Scan for the cell matching the given text and deliver its [x, y] coordinate at center. 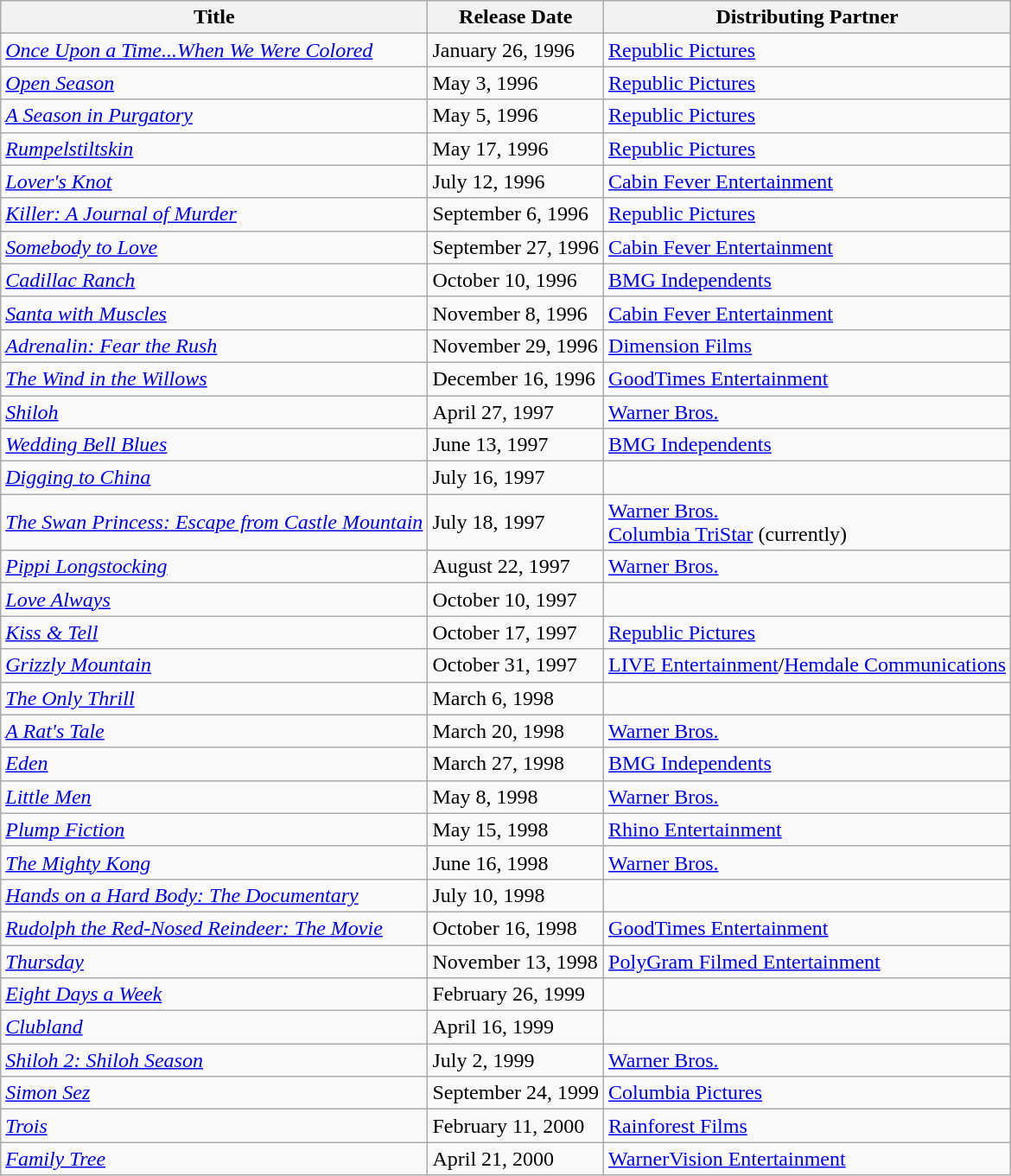
Hands on a Hard Body: The Documentary [214, 895]
Somebody to Love [214, 247]
January 26, 1996 [516, 50]
The Mighty Kong [214, 862]
December 16, 1996 [516, 378]
Pippi Longstocking [214, 567]
July 12, 1996 [516, 181]
Columbia Pictures [807, 1093]
October 17, 1997 [516, 632]
April 27, 1997 [516, 412]
The Swan Princess: Escape from Castle Mountain [214, 522]
May 8, 1998 [516, 797]
Trois [214, 1126]
June 16, 1998 [516, 862]
Love Always [214, 600]
Rainforest Films [807, 1126]
November 13, 1998 [516, 962]
February 26, 1999 [516, 995]
Digging to China [214, 478]
Santa with Muscles [214, 313]
Killer: A Journal of Murder [214, 214]
May 15, 1998 [516, 830]
March 27, 1998 [516, 764]
PolyGram Filmed Entertainment [807, 962]
Once Upon a Time...When We Were Colored [214, 50]
March 6, 1998 [516, 698]
August 22, 1997 [516, 567]
July 16, 1997 [516, 478]
November 29, 1996 [516, 346]
April 21, 2000 [516, 1159]
May 17, 1996 [516, 149]
The Only Thrill [214, 698]
October 16, 1998 [516, 928]
Shiloh [214, 412]
Grizzly Mountain [214, 665]
Simon Sez [214, 1093]
Thursday [214, 962]
A Rat's Tale [214, 731]
September 24, 1999 [516, 1093]
Little Men [214, 797]
July 18, 1997 [516, 522]
Wedding Bell Blues [214, 445]
The Wind in the Willows [214, 378]
Warner Bros.Columbia TriStar (currently) [807, 522]
Dimension Films [807, 346]
Lover's Knot [214, 181]
September 27, 1996 [516, 247]
June 13, 1997 [516, 445]
Release Date [516, 17]
Adrenalin: Fear the Rush [214, 346]
July 2, 1999 [516, 1060]
A Season in Purgatory [214, 116]
March 20, 1998 [516, 731]
Title [214, 17]
Distributing Partner [807, 17]
October 31, 1997 [516, 665]
Eden [214, 764]
Family Tree [214, 1159]
Open Season [214, 83]
Rudolph the Red-Nosed Reindeer: The Movie [214, 928]
October 10, 1996 [516, 280]
Plump Fiction [214, 830]
November 8, 1996 [516, 313]
July 10, 1998 [516, 895]
WarnerVision Entertainment [807, 1159]
Eight Days a Week [214, 995]
February 11, 2000 [516, 1126]
Cadillac Ranch [214, 280]
May 3, 1996 [516, 83]
Kiss & Tell [214, 632]
Rhino Entertainment [807, 830]
Shiloh 2: Shiloh Season [214, 1060]
May 5, 1996 [516, 116]
Clubland [214, 1027]
Rumpelstiltskin [214, 149]
October 10, 1997 [516, 600]
April 16, 1999 [516, 1027]
September 6, 1996 [516, 214]
LIVE Entertainment/Hemdale Communications [807, 665]
